Extract the [X, Y] coordinate from the center of the cell holding the provided text.  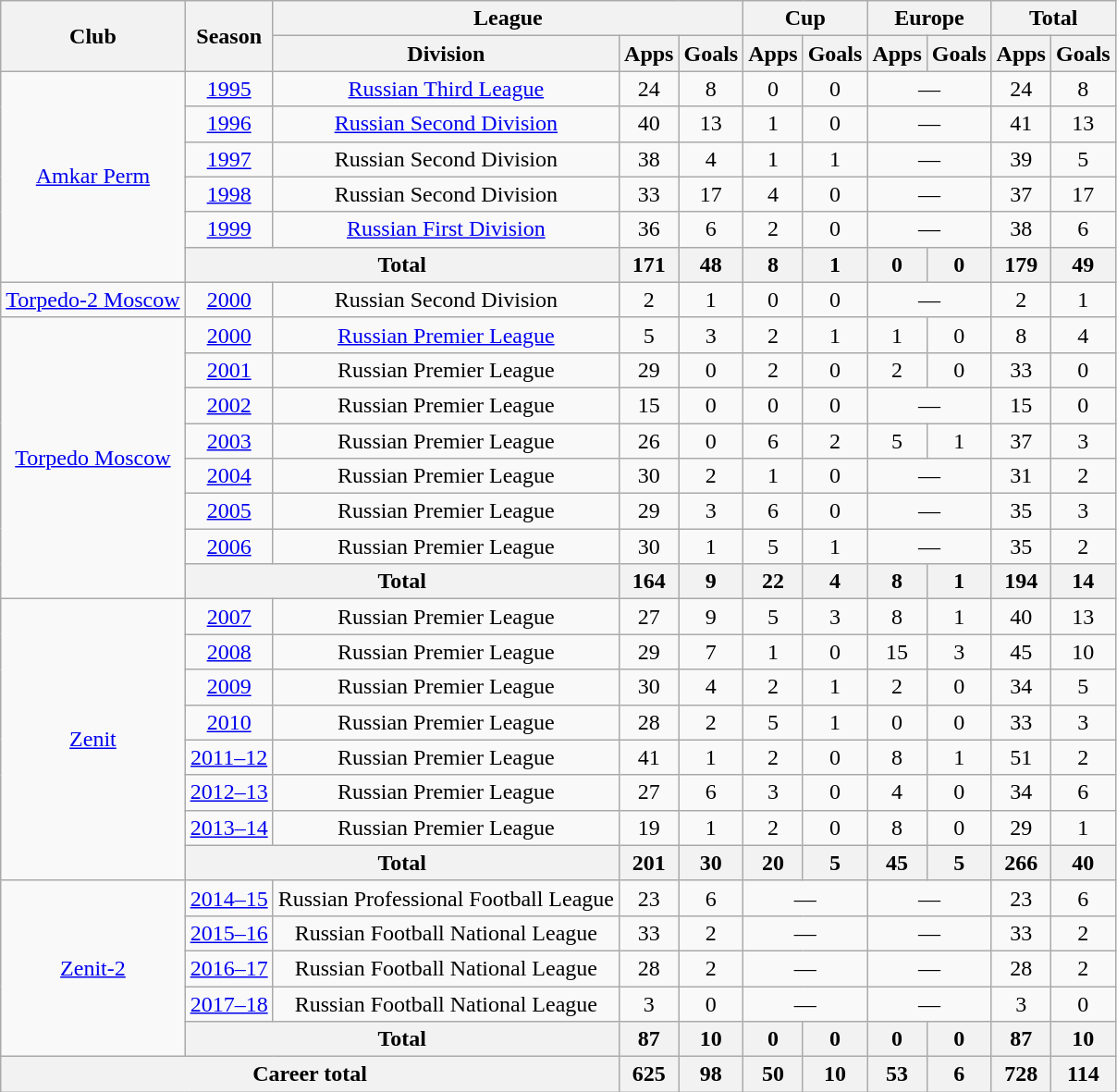
Career total [311, 1074]
164 [649, 582]
Russian First Division [446, 229]
19 [649, 828]
Division [446, 54]
39 [1021, 159]
179 [1021, 264]
2007 [229, 617]
1998 [229, 194]
Zenit-2 [92, 968]
Torpedo Moscow [92, 458]
20 [773, 863]
2014–15 [229, 898]
1999 [229, 229]
2002 [229, 405]
Zenit [92, 740]
Season [229, 36]
7 [711, 652]
Russian Professional Football League [446, 898]
53 [897, 1074]
625 [649, 1074]
22 [773, 582]
36 [649, 229]
2004 [229, 476]
2015–16 [229, 933]
48 [711, 264]
14 [1083, 582]
2011–12 [229, 757]
Europe [929, 18]
2008 [229, 652]
51 [1021, 757]
Torpedo-2 Moscow [92, 300]
266 [1021, 863]
Club [92, 36]
49 [1083, 264]
98 [711, 1074]
26 [649, 441]
1996 [229, 124]
2010 [229, 722]
2009 [229, 687]
2001 [229, 370]
2017–18 [229, 1003]
50 [773, 1074]
Amkar Perm [92, 177]
Cup [805, 18]
1997 [229, 159]
31 [1021, 476]
2013–14 [229, 828]
1995 [229, 89]
2012–13 [229, 792]
114 [1083, 1074]
728 [1021, 1074]
201 [649, 863]
League [509, 18]
2006 [229, 546]
Russian Third League [446, 89]
2016–17 [229, 968]
2005 [229, 511]
194 [1021, 582]
171 [649, 264]
2003 [229, 441]
